For the text-containing cell, return its midpoint in [X, Y] coordinate format. 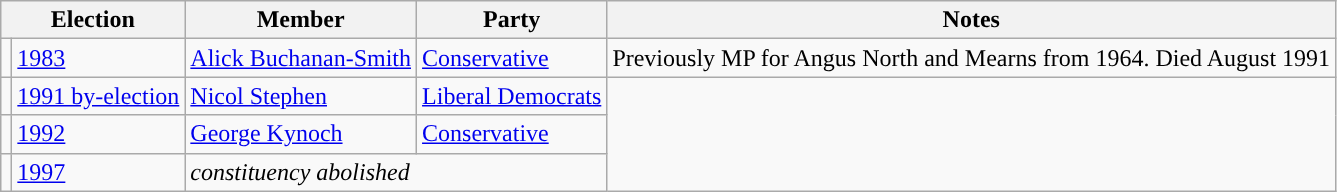
George Kynoch [301, 134]
Notes [972, 20]
1991 by-election [98, 96]
Nicol Stephen [301, 96]
1983 [98, 58]
Liberal Democrats [512, 96]
Election [93, 20]
Previously MP for Angus North and Mearns from 1964. Died August 1991 [972, 58]
1997 [98, 172]
constituency abolished [396, 172]
Party [512, 20]
1992 [98, 134]
Alick Buchanan-Smith [301, 58]
Member [301, 20]
